Output the [X, Y] coordinate of the center of the cell containing the given text.  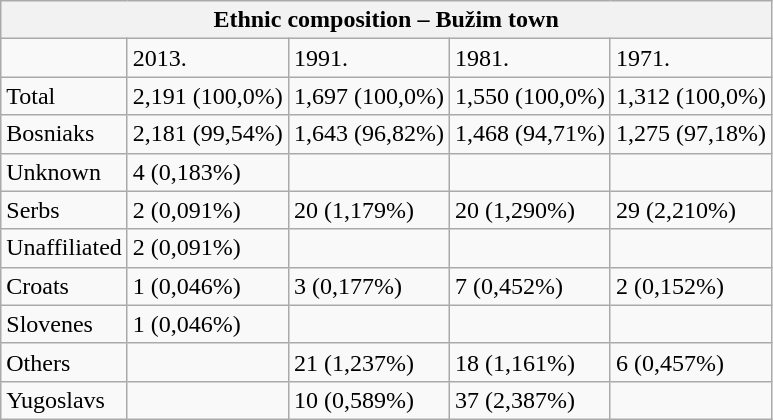
Total [64, 96]
20 (1,290%) [530, 210]
1971. [690, 58]
18 (1,161%) [530, 362]
20 (1,179%) [368, 210]
Slovenes [64, 324]
1981. [530, 58]
1,312 (100,0%) [690, 96]
Yugoslavs [64, 400]
1,468 (94,71%) [530, 134]
Croats [64, 286]
29 (2,210%) [690, 210]
1,697 (100,0%) [368, 96]
6 (0,457%) [690, 362]
Ethnic composition – Bužim town [386, 20]
1,275 (97,18%) [690, 134]
Serbs [64, 210]
37 (2,387%) [530, 400]
21 (1,237%) [368, 362]
4 (0,183%) [208, 172]
3 (0,177%) [368, 286]
2 (0,152%) [690, 286]
2013. [208, 58]
1991. [368, 58]
1,643 (96,82%) [368, 134]
Bosniaks [64, 134]
Unaffiliated [64, 248]
1,550 (100,0%) [530, 96]
10 (0,589%) [368, 400]
Unknown [64, 172]
7 (0,452%) [530, 286]
2,191 (100,0%) [208, 96]
Others [64, 362]
2,181 (99,54%) [208, 134]
